Find where the given text appears and provide that cell's center as (x, y) coordinate. 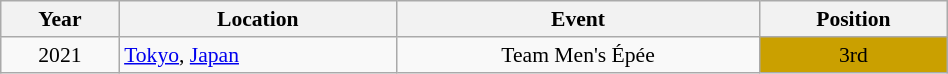
Year (60, 19)
Position (854, 19)
Event (578, 19)
Tokyo, Japan (258, 55)
Location (258, 19)
3rd (854, 55)
Team Men's Épée (578, 55)
2021 (60, 55)
